Determine the [X, Y] coordinate at the center of the cell enclosing the given text.  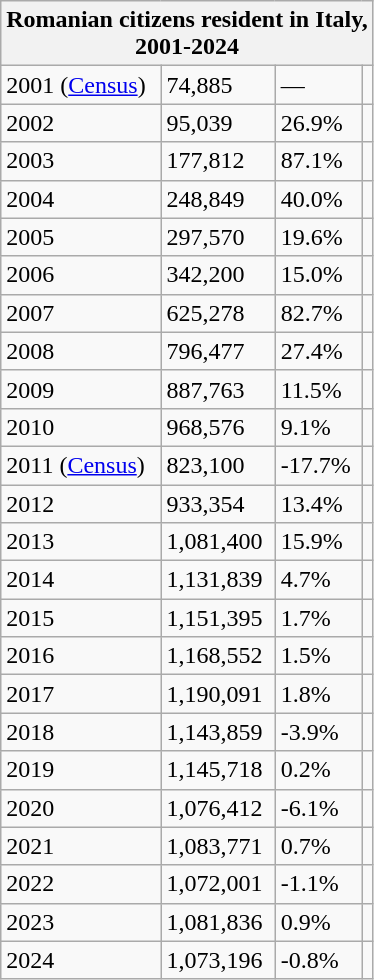
26.9% [318, 123]
4.7% [318, 580]
95,039 [218, 123]
297,570 [218, 237]
2003 [81, 161]
933,354 [218, 503]
1,076,412 [218, 808]
1.7% [318, 618]
— [318, 85]
40.0% [318, 199]
1,190,091 [218, 694]
2004 [81, 199]
-6.1% [318, 808]
2022 [81, 884]
796,477 [218, 351]
1,143,859 [218, 732]
2009 [81, 389]
19.6% [318, 237]
0.2% [318, 770]
968,576 [218, 427]
625,278 [218, 313]
1.5% [318, 656]
1.8% [318, 694]
2019 [81, 770]
74,885 [218, 85]
-17.7% [318, 465]
1,083,771 [218, 846]
2007 [81, 313]
2013 [81, 542]
2017 [81, 694]
13.4% [318, 503]
2006 [81, 275]
-3.9% [318, 732]
1,131,839 [218, 580]
2024 [81, 960]
2015 [81, 618]
1,168,552 [218, 656]
2008 [81, 351]
2012 [81, 503]
2011 (Census) [81, 465]
2005 [81, 237]
-1.1% [318, 884]
177,812 [218, 161]
Romanian citizens resident in Italy,2001-2024 [188, 34]
1,072,001 [218, 884]
1,151,395 [218, 618]
1,081,836 [218, 922]
9.1% [318, 427]
2014 [81, 580]
87.1% [318, 161]
1,073,196 [218, 960]
2021 [81, 846]
15.0% [318, 275]
2010 [81, 427]
342,200 [218, 275]
27.4% [318, 351]
82.7% [318, 313]
0.9% [318, 922]
0.7% [318, 846]
248,849 [218, 199]
15.9% [318, 542]
2018 [81, 732]
823,100 [218, 465]
2001 (Census) [81, 85]
1,145,718 [218, 770]
2002 [81, 123]
2023 [81, 922]
887,763 [218, 389]
1,081,400 [218, 542]
2016 [81, 656]
2020 [81, 808]
-0.8% [318, 960]
11.5% [318, 389]
